Search for the cell housing the specified text and yield its [x, y] center coordinate. 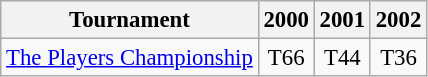
2001 [342, 20]
T44 [342, 58]
2000 [286, 20]
2002 [398, 20]
T66 [286, 58]
Tournament [130, 20]
The Players Championship [130, 58]
T36 [398, 58]
